Locate the cell with the specified text and output its [x, y] center coordinate. 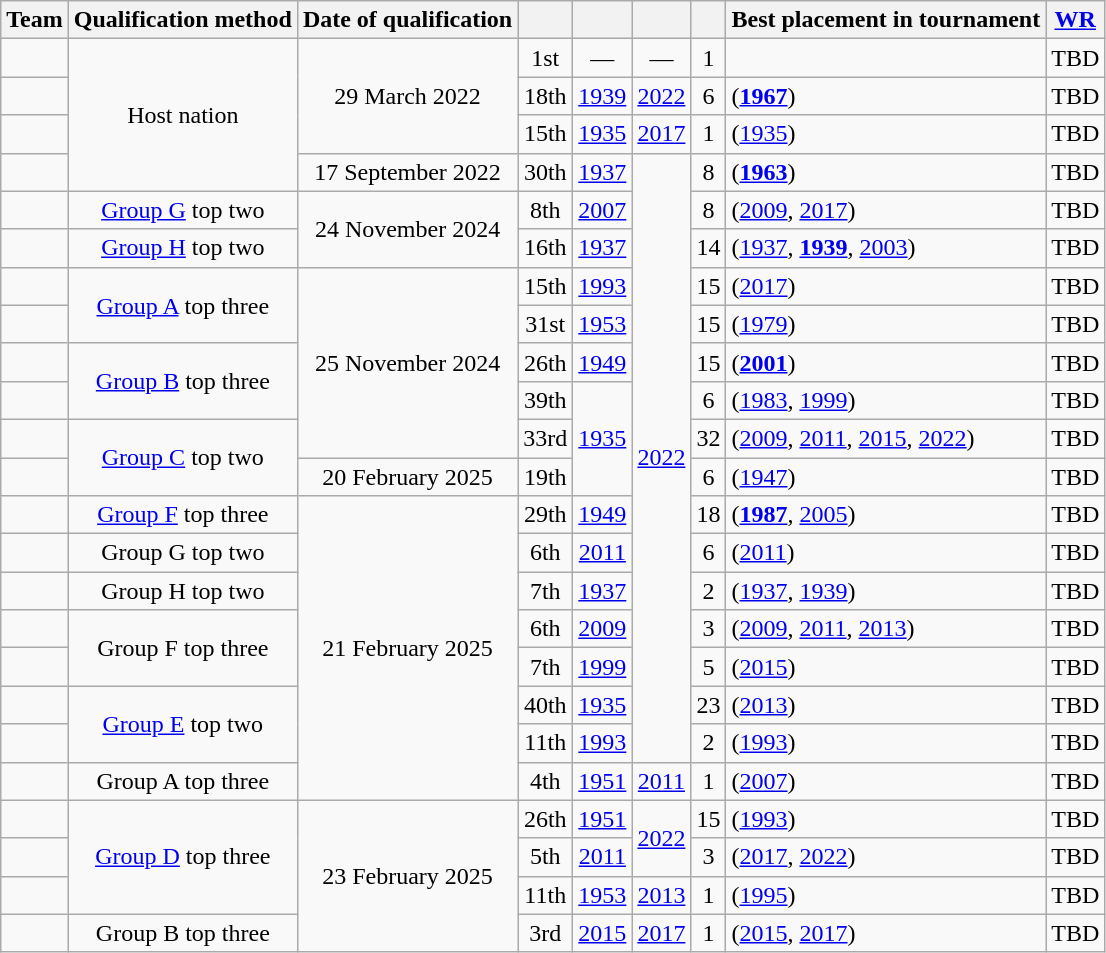
17 September 2022 [407, 172]
3rd [546, 933]
40th [546, 705]
Qualification method [182, 20]
(1983, 1999) [886, 400]
1st [546, 58]
25 November 2024 [407, 362]
(2015) [886, 667]
29th [546, 515]
Group C top two [182, 457]
WR [1076, 20]
(2017) [886, 286]
(2017, 2022) [886, 857]
39th [546, 400]
23 [708, 705]
31st [546, 324]
29 March 2022 [407, 96]
23 February 2025 [407, 876]
(2009, 2011, 2015, 2022) [886, 438]
(1937, 1939) [886, 591]
(1995) [886, 895]
(1937, 1939, 2003) [886, 248]
33rd [546, 438]
Group E top two [182, 724]
18 [708, 515]
16th [546, 248]
(2013) [886, 705]
5 [708, 667]
(1987, 2005) [886, 515]
20 February 2025 [407, 477]
(1967) [886, 96]
14 [708, 248]
2007 [602, 210]
5th [546, 857]
18th [546, 96]
2015 [602, 933]
Date of qualification [407, 20]
(2001) [886, 362]
21 February 2025 [407, 648]
(1979) [886, 324]
(2015, 2017) [886, 933]
(1963) [886, 172]
Best placement in tournament [886, 20]
2009 [602, 629]
(2009, 2011, 2013) [886, 629]
1999 [602, 667]
(2009, 2017) [886, 210]
32 [708, 438]
30th [546, 172]
19th [546, 477]
(2007) [886, 781]
1939 [602, 96]
Group D top three [182, 857]
(1947) [886, 477]
24 November 2024 [407, 229]
Team [35, 20]
(2011) [886, 553]
8th [546, 210]
4th [546, 781]
2013 [662, 895]
Host nation [182, 115]
(1935) [886, 134]
